Output the (x, y) coordinate of the center of the cell containing the given text.  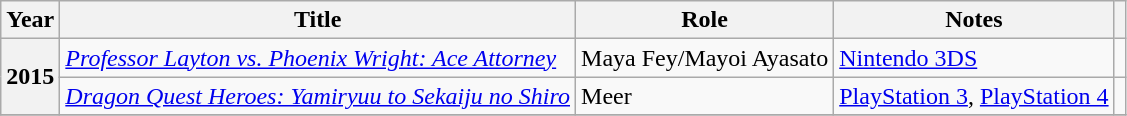
Meer (705, 96)
PlayStation 3, PlayStation 4 (974, 96)
Notes (974, 20)
Title (318, 20)
Role (705, 20)
Dragon Quest Heroes: Yamiryuu to Sekaiju no Shiro (318, 96)
2015 (30, 77)
Year (30, 20)
Maya Fey/Mayoi Ayasato (705, 58)
Nintendo 3DS (974, 58)
Professor Layton vs. Phoenix Wright: Ace Attorney (318, 58)
